For the text-containing cell, return its midpoint in [x, y] coordinate format. 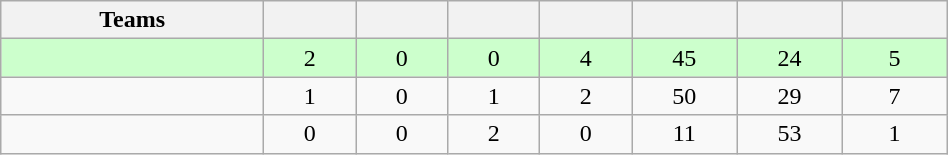
7 [894, 96]
11 [684, 134]
24 [790, 58]
4 [586, 58]
53 [790, 134]
45 [684, 58]
5 [894, 58]
29 [790, 96]
50 [684, 96]
Teams [132, 20]
